Capture the cell that displays the provided text and extract its [x, y] central coordinate. 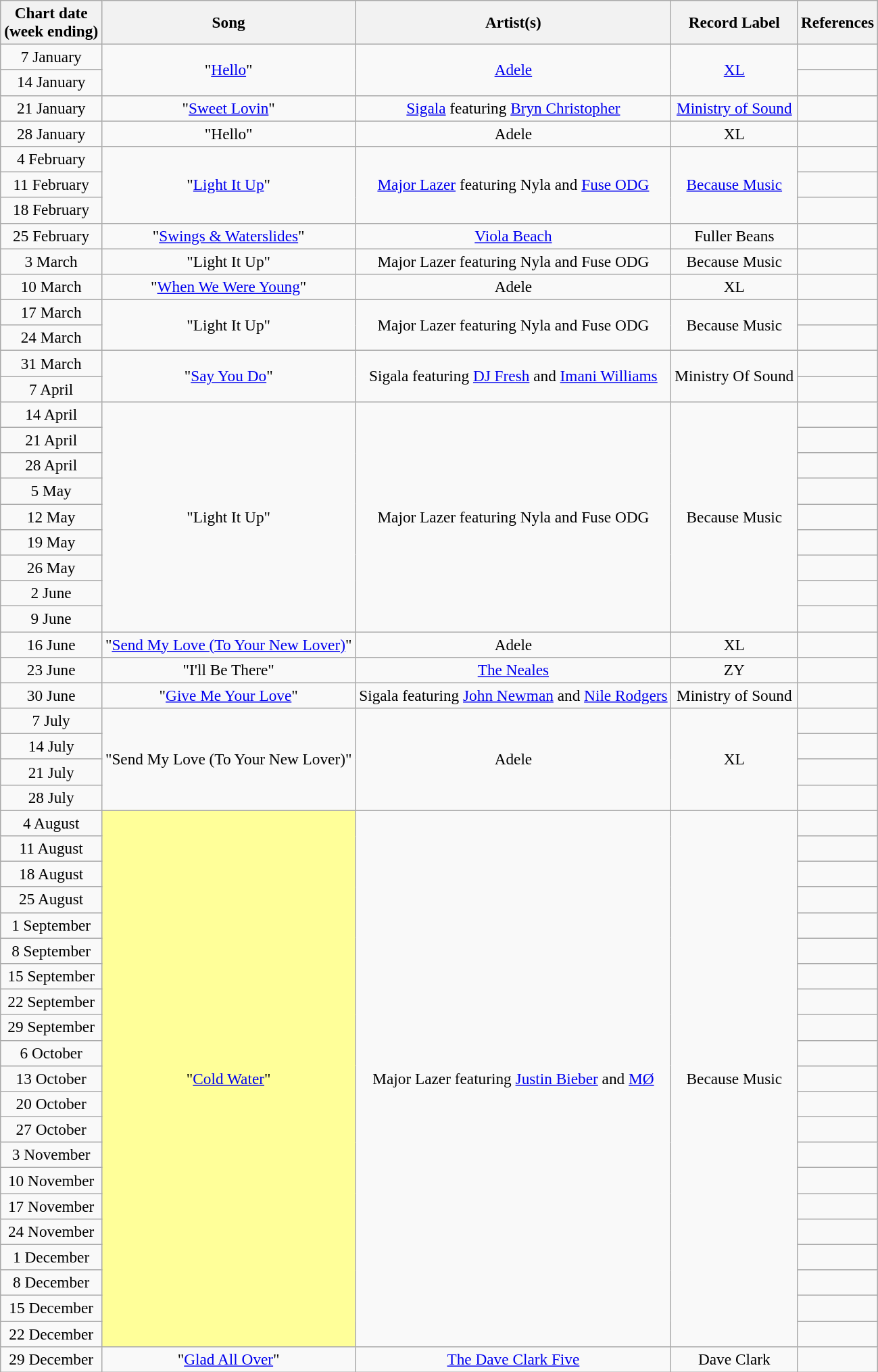
28 July [51, 798]
30 June [51, 695]
10 November [51, 1180]
9 June [51, 618]
3 March [51, 261]
3 November [51, 1155]
14 January [51, 82]
25 August [51, 900]
21 July [51, 772]
14 July [51, 746]
"Give Me Your Love" [228, 695]
28 April [51, 466]
5 May [51, 491]
Chart date(week ending) [51, 22]
"When We Were Young" [228, 287]
Fuller Beans [734, 236]
Viola Beach [514, 236]
7 July [51, 720]
26 May [51, 568]
Record Label [734, 22]
The Neales [514, 670]
"I'll Be There" [228, 670]
4 February [51, 159]
ZY [734, 670]
16 June [51, 644]
The Dave Clark Five [514, 1359]
References [838, 22]
"Glad All Over" [228, 1359]
25 February [51, 236]
18 August [51, 874]
17 November [51, 1206]
28 January [51, 133]
11 February [51, 185]
17 March [51, 312]
8 September [51, 950]
Ministry Of Sound [734, 376]
"Cold Water" [228, 1077]
Sigala featuring John Newman and Nile Rodgers [514, 695]
20 October [51, 1104]
"Swings & Waterslides" [228, 236]
Dave Clark [734, 1359]
14 April [51, 414]
7 April [51, 389]
22 September [51, 1002]
31 March [51, 363]
18 February [51, 210]
8 December [51, 1283]
24 November [51, 1231]
7 January [51, 57]
19 May [51, 542]
11 August [51, 848]
27 October [51, 1129]
24 March [51, 338]
23 June [51, 670]
Artist(s) [514, 22]
1 September [51, 925]
1 December [51, 1257]
15 December [51, 1308]
4 August [51, 823]
29 September [51, 1027]
"Say You Do" [228, 376]
22 December [51, 1333]
21 April [51, 440]
Sigala featuring DJ Fresh and Imani Williams [514, 376]
13 October [51, 1078]
21 January [51, 108]
2 June [51, 593]
6 October [51, 1053]
Sigala featuring Bryn Christopher [514, 108]
15 September [51, 976]
29 December [51, 1359]
10 March [51, 287]
Song [228, 22]
"Sweet Lovin" [228, 108]
12 May [51, 516]
Major Lazer featuring Justin Bieber and MØ [514, 1077]
